Identify which cell holds the provided text, then report its (X, Y) central coordinate. 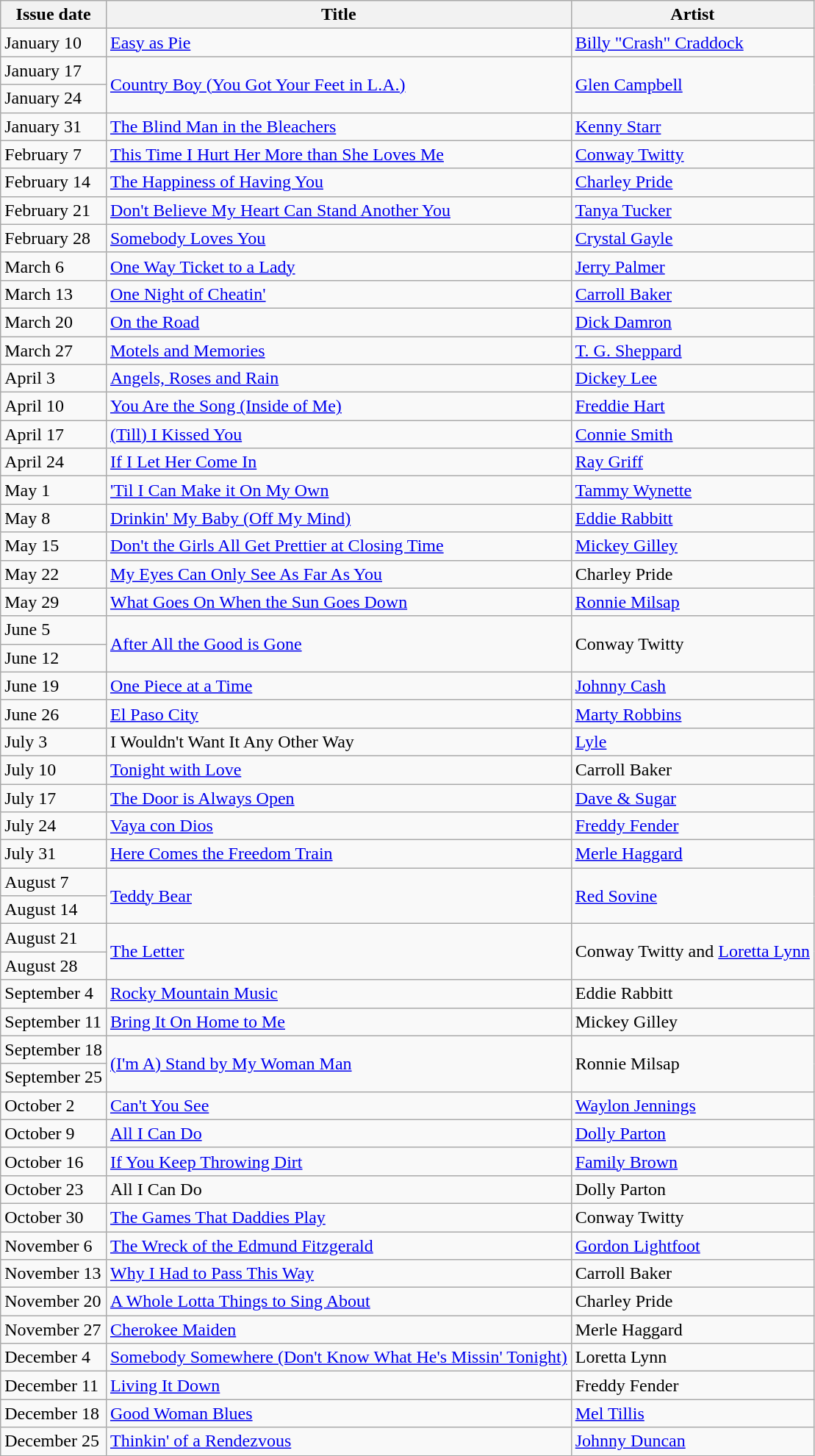
The Door is Always Open (338, 797)
October 30 (54, 1217)
Glen Campbell (692, 85)
Ray Griff (692, 462)
Somebody Loves You (338, 238)
March 20 (54, 322)
January 24 (54, 98)
Bring It On Home to Me (338, 1022)
Issue date (54, 15)
Living It Down (338, 1385)
Marty Robbins (692, 714)
(I'm A) Stand by My Woman Man (338, 1064)
Motels and Memories (338, 351)
Crystal Gayle (692, 238)
If You Keep Throwing Dirt (338, 1161)
April 17 (54, 434)
Dave & Sugar (692, 797)
Mel Tillis (692, 1413)
On the Road (338, 322)
Lyle (692, 742)
Freddie Hart (692, 406)
The Happiness of Having You (338, 182)
June 26 (54, 714)
One Night of Cheatin' (338, 294)
Don't Believe My Heart Can Stand Another You (338, 210)
July 10 (54, 770)
March 6 (54, 266)
December 4 (54, 1358)
Teddy Bear (338, 896)
June 5 (54, 630)
Red Sovine (692, 896)
July 17 (54, 797)
If I Let Her Come In (338, 462)
July 24 (54, 826)
Connie Smith (692, 434)
September 4 (54, 994)
May 1 (54, 490)
September 25 (54, 1077)
Title (338, 15)
August 7 (54, 882)
Loretta Lynn (692, 1358)
The Games That Daddies Play (338, 1217)
'Til I Can Make it On My Own (338, 490)
March 27 (54, 351)
Don't the Girls All Get Prettier at Closing Time (338, 546)
Dick Damron (692, 322)
Tammy Wynette (692, 490)
September 11 (54, 1022)
El Paso City (338, 714)
Family Brown (692, 1161)
(Till) I Kissed You (338, 434)
February 21 (54, 210)
March 13 (54, 294)
January 17 (54, 71)
October 16 (54, 1161)
May 15 (54, 546)
November 20 (54, 1302)
Angels, Roses and Rain (338, 379)
You Are the Song (Inside of Me) (338, 406)
June 12 (54, 658)
October 9 (54, 1133)
Vaya con Dios (338, 826)
April 24 (54, 462)
Johnny Duncan (692, 1441)
September 18 (54, 1050)
Rocky Mountain Music (338, 994)
October 2 (54, 1105)
October 23 (54, 1189)
May 8 (54, 518)
December 18 (54, 1413)
November 13 (54, 1274)
August 28 (54, 966)
February 14 (54, 182)
July 31 (54, 854)
January 31 (54, 126)
Johnny Cash (692, 686)
Conway Twitty and Loretta Lynn (692, 952)
The Blind Man in the Bleachers (338, 126)
Jerry Palmer (692, 266)
Tanya Tucker (692, 210)
What Goes On When the Sun Goes Down (338, 602)
I Wouldn't Want It Any Other Way (338, 742)
Easy as Pie (338, 43)
T. G. Sheppard (692, 351)
Artist (692, 15)
A Whole Lotta Things to Sing About (338, 1302)
Dickey Lee (692, 379)
May 22 (54, 574)
April 10 (54, 406)
The Wreck of the Edmund Fitzgerald (338, 1246)
June 19 (54, 686)
The Letter (338, 952)
My Eyes Can Only See As Far As You (338, 574)
Cherokee Maiden (338, 1330)
Tonight with Love (338, 770)
One Way Ticket to a Lady (338, 266)
One Piece at a Time (338, 686)
Drinkin' My Baby (Off My Mind) (338, 518)
Can't You See (338, 1105)
February 7 (54, 154)
November 27 (54, 1330)
Why I Had to Pass This Way (338, 1274)
Country Boy (You Got Your Feet in L.A.) (338, 85)
August 21 (54, 938)
December 25 (54, 1441)
Somebody Somewhere (Don't Know What He's Missin' Tonight) (338, 1358)
July 3 (54, 742)
April 3 (54, 379)
This Time I Hurt Her More than She Loves Me (338, 154)
Good Woman Blues (338, 1413)
December 11 (54, 1385)
Here Comes the Freedom Train (338, 854)
Kenny Starr (692, 126)
Thinkin' of a Rendezvous (338, 1441)
February 28 (54, 238)
August 14 (54, 910)
November 6 (54, 1246)
Gordon Lightfoot (692, 1246)
January 10 (54, 43)
After All the Good is Gone (338, 644)
May 29 (54, 602)
Billy "Crash" Craddock (692, 43)
Waylon Jennings (692, 1105)
